Provide the [x, y] coordinate of the cell's center where the given text is located.  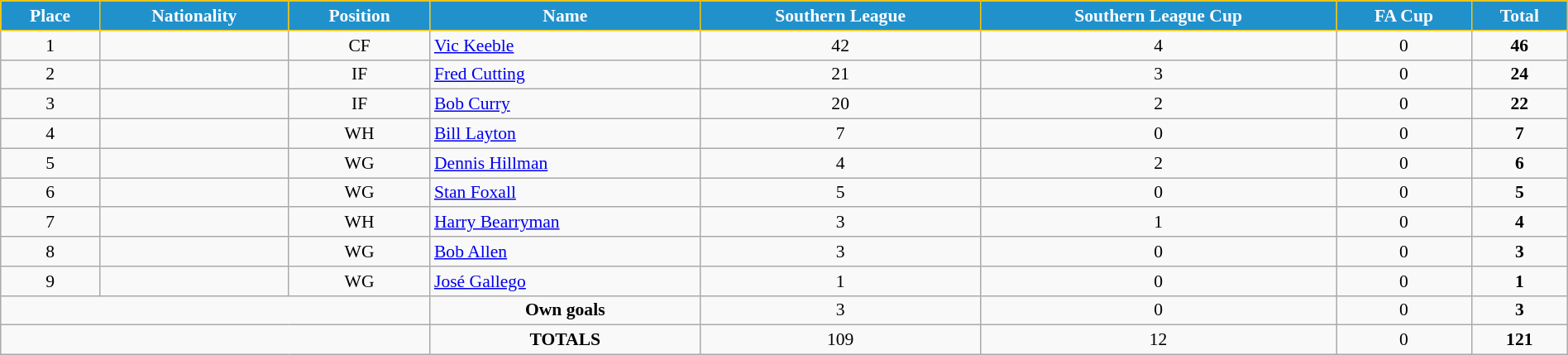
Stan Foxall [566, 193]
Bob Allen [566, 252]
Own goals [566, 310]
FA Cup [1404, 16]
Position [359, 16]
46 [1519, 46]
21 [840, 74]
20 [840, 104]
8 [50, 252]
121 [1519, 340]
24 [1519, 74]
109 [840, 340]
Name [566, 16]
42 [840, 46]
Harry Bearryman [566, 223]
Dennis Hillman [566, 163]
22 [1519, 104]
Vic Keeble [566, 46]
Southern League Cup [1159, 16]
Bill Layton [566, 134]
Nationality [194, 16]
Southern League [840, 16]
Bob Curry [566, 104]
CF [359, 46]
9 [50, 281]
Total [1519, 16]
12 [1159, 340]
Fred Cutting [566, 74]
José Gallego [566, 281]
TOTALS [566, 340]
Place [50, 16]
